Capture the cell that displays the provided text and extract its (X, Y) central coordinate. 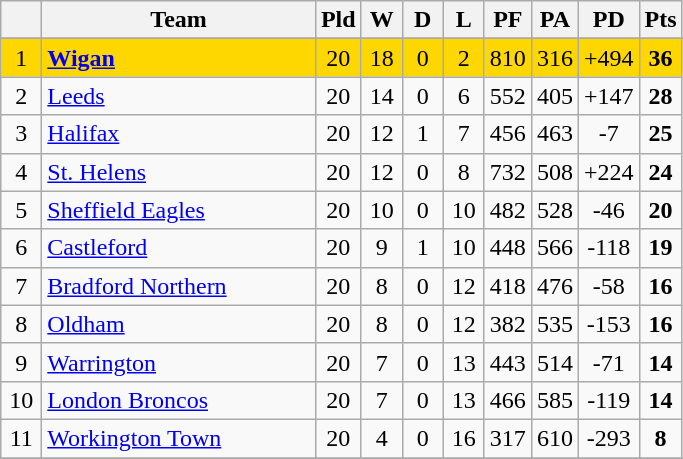
463 (554, 134)
London Broncos (179, 400)
Team (179, 20)
PD (608, 20)
-119 (608, 400)
456 (508, 134)
PF (508, 20)
+147 (608, 96)
-293 (608, 438)
Workington Town (179, 438)
382 (508, 324)
3 (22, 134)
810 (508, 58)
317 (508, 438)
11 (22, 438)
528 (554, 210)
Bradford Northern (179, 286)
+224 (608, 172)
405 (554, 96)
482 (508, 210)
Wigan (179, 58)
Warrington (179, 362)
PA (554, 20)
732 (508, 172)
Sheffield Eagles (179, 210)
466 (508, 400)
-58 (608, 286)
24 (660, 172)
448 (508, 248)
+494 (608, 58)
Halifax (179, 134)
566 (554, 248)
-118 (608, 248)
-7 (608, 134)
-153 (608, 324)
W (382, 20)
D (422, 20)
5 (22, 210)
476 (554, 286)
316 (554, 58)
508 (554, 172)
Oldham (179, 324)
St. Helens (179, 172)
19 (660, 248)
Leeds (179, 96)
418 (508, 286)
-71 (608, 362)
28 (660, 96)
-46 (608, 210)
552 (508, 96)
443 (508, 362)
L (464, 20)
514 (554, 362)
Castleford (179, 248)
18 (382, 58)
535 (554, 324)
36 (660, 58)
610 (554, 438)
Pld (338, 20)
25 (660, 134)
Pts (660, 20)
585 (554, 400)
